Identify which cell holds the provided text, then report its (x, y) central coordinate. 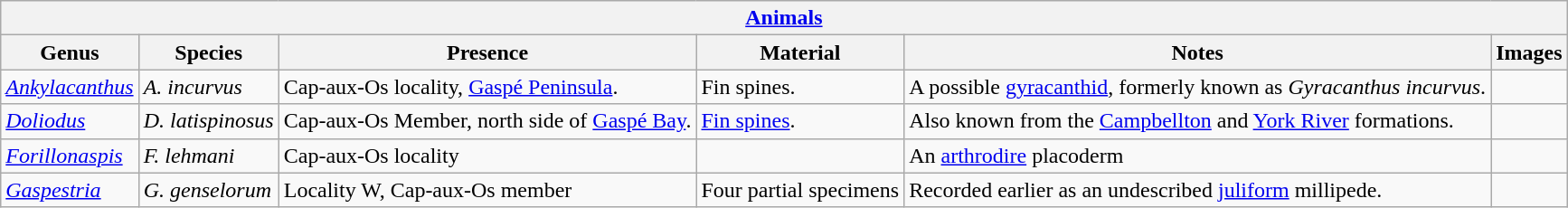
Species (208, 52)
Presence (487, 52)
A. incurvus (208, 87)
Images (1529, 52)
Four partial specimens (800, 190)
A possible gyracanthid, formerly known as Gyracanthus incurvus. (1197, 87)
Genus (70, 52)
An arthrodire placoderm (1197, 156)
Cap-aux-Os Member, north side of Gaspé Bay. (487, 121)
Gaspestria (70, 190)
F. lehmani (208, 156)
Forillonaspis (70, 156)
G. genselorum (208, 190)
Cap-aux-Os locality (487, 156)
Material (800, 52)
Recorded earlier as an undescribed juliform millipede. (1197, 190)
Notes (1197, 52)
Cap-aux-Os locality, Gaspé Peninsula. (487, 87)
Also known from the Campbellton and York River formations. (1197, 121)
D. latispinosus (208, 121)
Doliodus (70, 121)
Ankylacanthus (70, 87)
Locality W, Cap-aux-Os member (487, 190)
Animals (784, 18)
